From the cell containing the given text, extract its center point as (X, Y) coordinate. 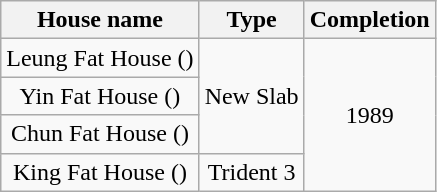
New Slab (252, 96)
Yin Fat House () (100, 96)
Completion (370, 20)
Trident 3 (252, 172)
House name (100, 20)
Chun Fat House () (100, 134)
Type (252, 20)
1989 (370, 115)
Leung Fat House () (100, 58)
King Fat House () (100, 172)
